Find where the given text appears and provide that cell's center as (X, Y) coordinate. 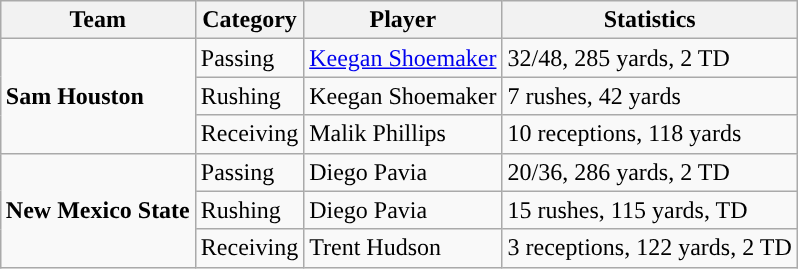
Trent Hudson (403, 248)
3 receptions, 122 yards, 2 TD (650, 248)
Malik Phillips (403, 134)
New Mexico State (98, 210)
7 rushes, 42 yards (650, 96)
Category (249, 20)
15 rushes, 115 yards, TD (650, 210)
20/36, 286 yards, 2 TD (650, 172)
Player (403, 20)
32/48, 285 yards, 2 TD (650, 58)
10 receptions, 118 yards (650, 134)
Sam Houston (98, 96)
Team (98, 20)
Statistics (650, 20)
